Provide the (x, y) coordinate of the cell's center where the given text is located.  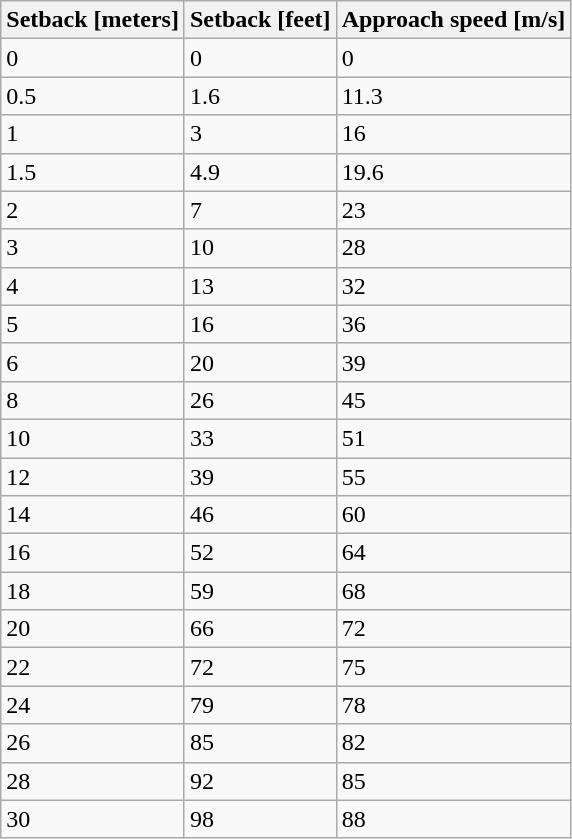
51 (454, 438)
55 (454, 477)
1.5 (93, 172)
75 (454, 667)
36 (454, 324)
52 (260, 553)
66 (260, 629)
60 (454, 515)
1.6 (260, 96)
0.5 (93, 96)
45 (454, 400)
19.6 (454, 172)
4.9 (260, 172)
Approach speed [m/s] (454, 20)
13 (260, 286)
2 (93, 210)
1 (93, 134)
88 (454, 819)
33 (260, 438)
30 (93, 819)
Setback [feet] (260, 20)
22 (93, 667)
64 (454, 553)
8 (93, 400)
Setback [meters] (93, 20)
82 (454, 743)
6 (93, 362)
5 (93, 324)
18 (93, 591)
59 (260, 591)
7 (260, 210)
78 (454, 705)
24 (93, 705)
14 (93, 515)
12 (93, 477)
46 (260, 515)
98 (260, 819)
79 (260, 705)
32 (454, 286)
92 (260, 781)
68 (454, 591)
11.3 (454, 96)
23 (454, 210)
4 (93, 286)
